For the text-containing cell, return its midpoint in [X, Y] coordinate format. 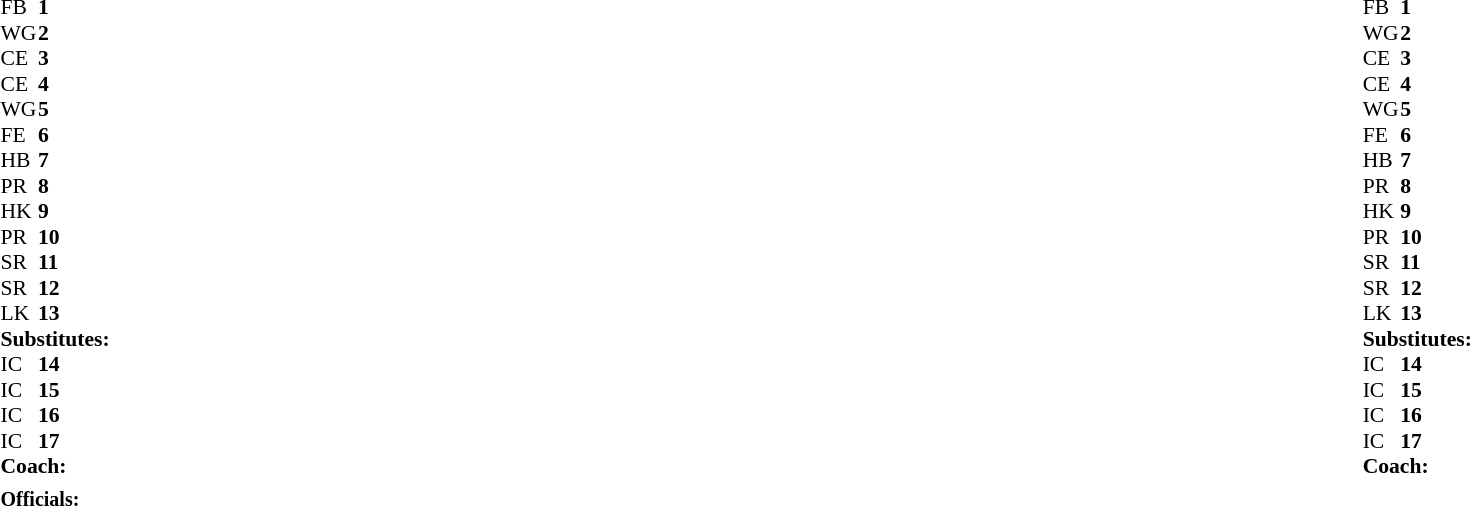
Coach: [54, 467]
Substitutes: [54, 339]
